Locate the cell with the specified text and output its (X, Y) center coordinate. 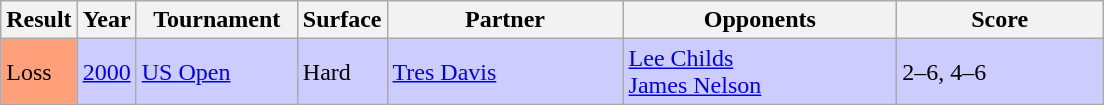
Tournament (216, 20)
Opponents (760, 20)
US Open (216, 72)
Lee Childs James Nelson (760, 72)
Tres Davis (505, 72)
Surface (342, 20)
Loss (39, 72)
Partner (505, 20)
Result (39, 20)
Score (1000, 20)
2000 (106, 72)
Year (106, 20)
2–6, 4–6 (1000, 72)
Hard (342, 72)
